Identify which cell holds the provided text, then report its [X, Y] central coordinate. 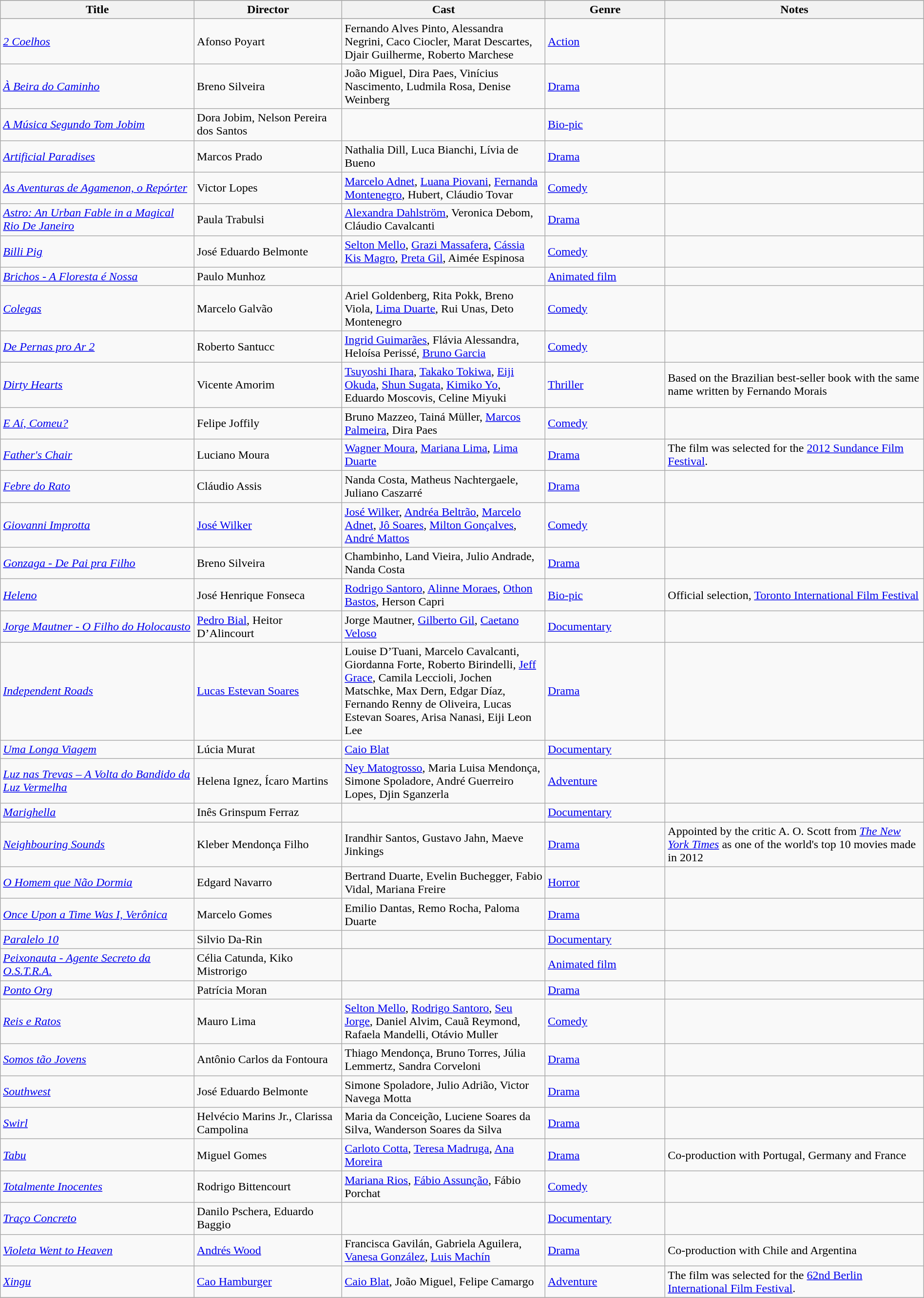
Director [268, 10]
Vicente Amorim [268, 385]
De Pernas pro Ar 2 [97, 346]
Gonzaga - De Pai pra Filho [97, 563]
Ariel Goldenberg, Rita Pokk, Breno Viola, Lima Duarte, Rui Unas, Deto Montenegro [443, 308]
Somos tão Jovens [97, 1060]
Paralelo 10 [97, 939]
Silvio Da-Rin [268, 939]
Marcelo Gomes [268, 914]
Bruno Mazzeo, Tainá Müller, Marcos Palmeira, Dira Paes [443, 423]
A Música Segundo Tom Jobim [97, 125]
Paulo Munhoz [268, 276]
Emilio Dantas, Remo Rocha, Paloma Duarte [443, 914]
Tsuyoshi Ihara, Takako Tokiwa, Eiji Okuda, Shun Sugata, Kimiko Yo, Eduardo Moscovis, Celine Miyuki [443, 385]
Pedro Bial, Heitor D’Alincourt [268, 627]
The film was selected for the 2012 Sundance Film Festival. [794, 455]
Title [97, 10]
Marcelo Galvão [268, 308]
Wagner Moura, Mariana Lima, Lima Duarte [443, 455]
Marcos Prado [268, 156]
Ney Matogrosso, Maria Luisa Mendonça, Simone Spoladore, André Guerreiro Lopes, Djin Sganzerla [443, 781]
Co-production with Portugal, Germany and France [794, 1155]
Paula Trabulsi [268, 219]
Genre [605, 10]
José Wilker [268, 525]
Horror [605, 882]
Febre do Rato [97, 486]
Patrícia Moran [268, 990]
Totalmente Inocentes [97, 1186]
Ingrid Guimarães, Flávia Alessandra, Heloísa Perissé, Bruno Garcia [443, 346]
À Beira do Caminho [97, 86]
Brichos - A Floresta é Nossa [97, 276]
Nathalia Dill, Luca Bianchi, Lívia de Bueno [443, 156]
Reis e Ratos [97, 1022]
Rodrigo Bittencourt [268, 1186]
Cast [443, 10]
Francisca Gavilán, Gabriela Aguilera, Vanesa González, Luis Machín [443, 1250]
Selton Mello, Rodrigo Santoro, Seu Jorge, Daniel Alvim, Cauã Reymond, Rafaela Mandelli, Otávio Muller [443, 1022]
Thiago Mendonça, Bruno Torres, Júlia Lemmertz, Sandra Corveloni [443, 1060]
O Homem que Não Dormia [97, 882]
Mauro Lima [268, 1022]
Tabu [97, 1155]
Carloto Cotta, Teresa Madruga, Ana Moreira [443, 1155]
Cláudio Assis [268, 486]
Roberto Santucc [268, 346]
Artificial Paradises [97, 156]
Based on the Brazilian best-seller book with the same name written by Fernando Morais [794, 385]
Rodrigo Santoro, Alinne Moraes, Othon Bastos, Herson Capri [443, 595]
Swirl [97, 1123]
Violeta Went to Heaven [97, 1250]
The film was selected for the 62nd Berlin International Film Festival. [794, 1282]
Notes [794, 10]
Billi Pig [97, 252]
Mariana Rios, Fábio Assunção, Fábio Porchat [443, 1186]
Maria da Conceição, Luciene Soares da Silva, Wanderson Soares da Silva [443, 1123]
Victor Lopes [268, 188]
Alexandra Dahlström, Veronica Debom, Cláudio Cavalcanti [443, 219]
Ponto Org [97, 990]
Heleno [97, 595]
Jorge Mautner - O Filho do Holocausto [97, 627]
Chambinho, Land Vieira, Julio Andrade, Nanda Costa [443, 563]
Danilo Pschera, Eduardo Baggio [268, 1219]
Antônio Carlos da Fontoura [268, 1060]
Caio Blat [443, 749]
Peixonauta - Agente Secreto da O.S.T.R.A. [97, 964]
Astro: An Urban Fable in a Magical Rio De Janeiro [97, 219]
Traço Concreto [97, 1219]
Co-production with Chile and Argentina [794, 1250]
Lúcia Murat [268, 749]
Miguel Gomes [268, 1155]
Official selection, Toronto International Film Festival [794, 595]
Irandhir Santos, Gustavo Jahn, Maeve Jinkings [443, 844]
Cao Hamburger [268, 1282]
Inês Grinspum Ferraz [268, 813]
Célia Catunda, Kiko Mistrorigo [268, 964]
Xingu [97, 1282]
Afonso Poyart [268, 41]
Simone Spoladore, Julio Adrião, Victor Navega Motta [443, 1092]
Once Upon a Time Was I, Verônica [97, 914]
Colegas [97, 308]
Felipe Joffily [268, 423]
As Aventuras de Agamenon, o Repórter [97, 188]
E Aí, Comeu? [97, 423]
Helvécio Marins Jr., Clarissa Campolina [268, 1123]
Uma Longa Viagem [97, 749]
Selton Mello, Grazi Massafera, Cássia Kis Magro, Preta Gil, Aimée Espinosa [443, 252]
Dirty Hearts [97, 385]
Lucas Estevan Soares [268, 691]
2 Coelhos [97, 41]
Kleber Mendonça Filho [268, 844]
Dora Jobim, Nelson Pereira dos Santos [268, 125]
Giovanni Improtta [97, 525]
Jorge Mautner, Gilberto Gil, Caetano Veloso [443, 627]
José Henrique Fonseca [268, 595]
Marighella [97, 813]
Marcelo Adnet, Luana Piovani, Fernanda Montenegro, Hubert, Cláudio Tovar [443, 188]
Father's Chair [97, 455]
Caio Blat, João Miguel, Felipe Camargo [443, 1282]
Action [605, 41]
José Wilker, Andréa Beltrão, Marcelo Adnet, Jô Soares, Milton Gonçalves, André Mattos [443, 525]
Fernando Alves Pinto, Alessandra Negrini, Caco Ciocler, Marat Descartes, Djair Guilherme, Roberto Marchese [443, 41]
João Miguel, Dira Paes, Vinícius Nascimento, Ludmila Rosa, Denise Weinberg [443, 86]
Bertrand Duarte, Evelin Buchegger, Fabio Vidal, Mariana Freire [443, 882]
Thriller [605, 385]
Nanda Costa, Matheus Nachtergaele, Juliano Caszarré [443, 486]
Helena Ignez, Ícaro Martins [268, 781]
Southwest [97, 1092]
Neighbouring Sounds [97, 844]
Luz nas Trevas – A Volta do Bandido da Luz Vermelha [97, 781]
Independent Roads [97, 691]
Luciano Moura [268, 455]
Andrés Wood [268, 1250]
Edgard Navarro [268, 882]
Appointed by the critic A. O. Scott from The New York Times as one of the world's top 10 movies made in 2012 [794, 844]
